Return [x, y] of the center of cell containing provided text 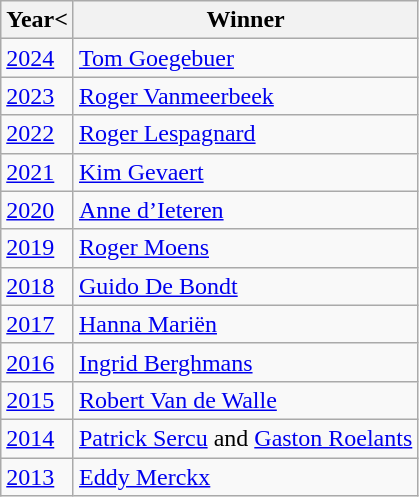
2024 [38, 58]
2018 [38, 286]
2023 [38, 96]
2015 [38, 400]
Roger Vanmeerbeek [245, 96]
2019 [38, 248]
2016 [38, 362]
Robert Van de Walle [245, 400]
Eddy Merckx [245, 477]
Year< [38, 20]
2020 [38, 210]
2017 [38, 324]
Guido De Bondt [245, 286]
Kim Gevaert [245, 172]
2014 [38, 438]
Winner [245, 20]
2021 [38, 172]
Roger Moens [245, 248]
Hanna Mariën [245, 324]
Anne d’Ieteren [245, 210]
Tom Goegebuer [245, 58]
Ingrid Berghmans [245, 362]
Patrick Sercu and Gaston Roelants [245, 438]
2013 [38, 477]
Roger Lespagnard [245, 134]
2022 [38, 134]
